For the text-containing cell, return its midpoint in (X, Y) coordinate format. 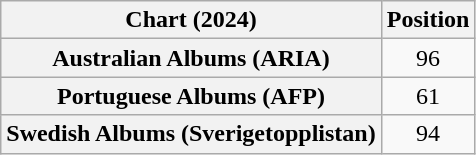
Portuguese Albums (AFP) (191, 96)
94 (428, 134)
Chart (2024) (191, 20)
Position (428, 20)
Swedish Albums (Sverigetopplistan) (191, 134)
61 (428, 96)
Australian Albums (ARIA) (191, 58)
96 (428, 58)
